Search for the cell housing the specified text and yield its [X, Y] center coordinate. 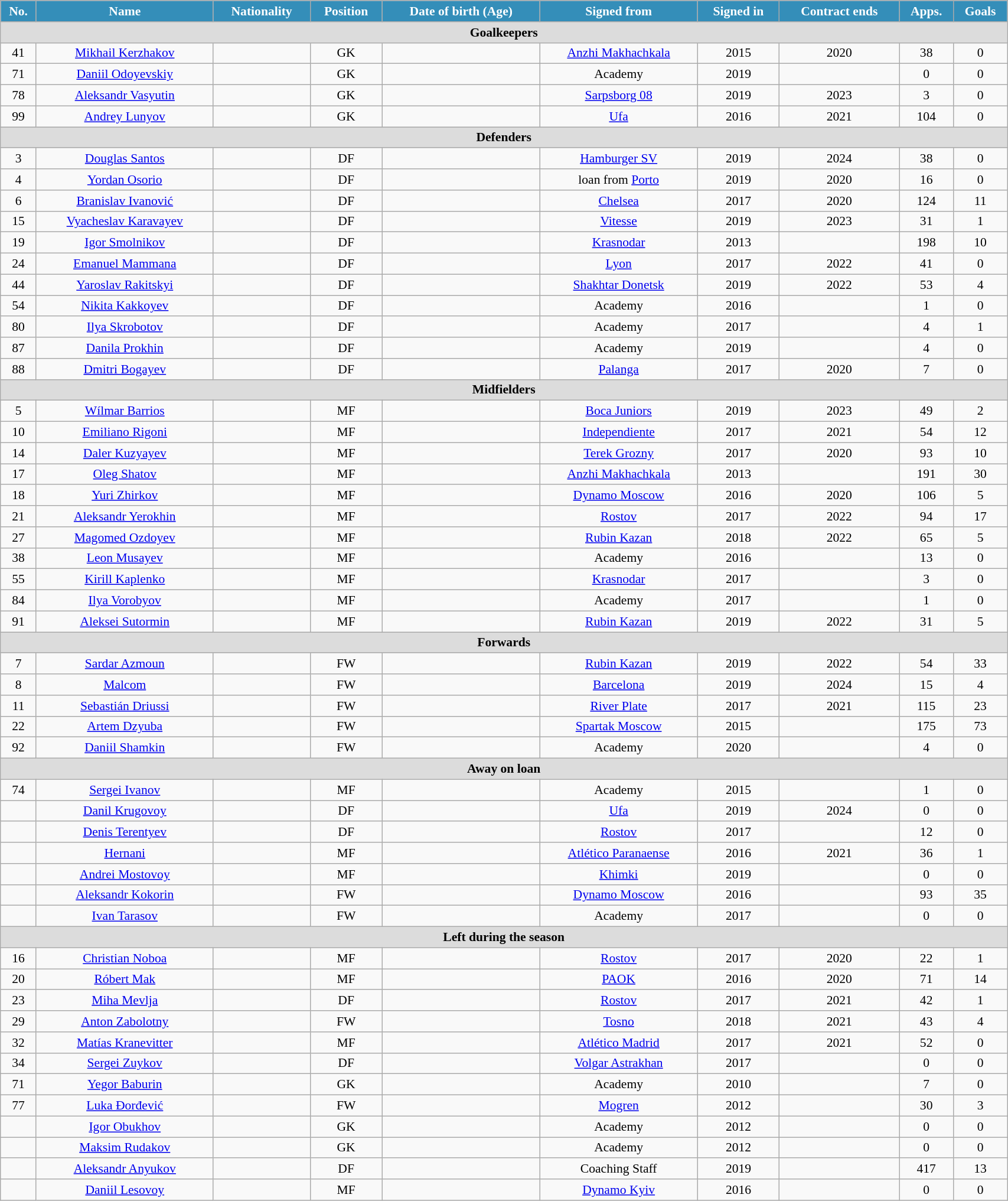
Signed from [619, 11]
Signed in [738, 11]
Emiliano Rigoni [125, 432]
Vyacheslav Karavayev [125, 222]
42 [927, 1001]
2 [980, 411]
Sardar Azmoun [125, 664]
Magomed Ozdoyev [125, 538]
36 [927, 853]
8 [19, 685]
20 [19, 979]
Apps. [927, 11]
49 [927, 411]
Name [125, 11]
Yegor Baburin [125, 1085]
104 [927, 116]
Emanuel Mammana [125, 264]
Nikita Kakkoyev [125, 306]
Daniil Shamkin [125, 748]
Left during the season [504, 938]
Anton Zabolotny [125, 1021]
Aleksandr Anyukov [125, 1169]
River Plate [619, 706]
Sergei Zuykov [125, 1063]
Ilya Vorobyov [125, 601]
Volgar Astrakhan [619, 1063]
Khimki [619, 874]
32 [19, 1043]
No. [19, 11]
43 [927, 1021]
Spartak Moscow [619, 727]
91 [19, 621]
Goalkeepers [504, 32]
Sebastián Driussi [125, 706]
Luka Đorđević [125, 1106]
Ivan Tarasov [125, 916]
2010 [738, 1085]
Mikhail Kerzhakov [125, 53]
Dmitri Bogayev [125, 369]
35 [980, 895]
Terek Grozny [619, 453]
Aleksandr Yerokhin [125, 516]
Position [346, 11]
Chelsea [619, 201]
Sarpsborg 08 [619, 96]
18 [19, 496]
Igor Smolnikov [125, 243]
Vitesse [619, 222]
Danila Prokhin [125, 348]
Andrey Lunyov [125, 116]
27 [19, 538]
73 [980, 727]
Defenders [504, 138]
55 [19, 580]
Forwards [504, 643]
124 [927, 201]
6 [19, 201]
Midfielders [504, 390]
29 [19, 1021]
106 [927, 496]
Kirill Kaplenko [125, 580]
44 [19, 285]
Away on loan [504, 769]
Yaroslav Rakitskyi [125, 285]
Barcelona [619, 685]
Danil Krugovoy [125, 811]
loan from Porto [619, 180]
Wílmar Barrios [125, 411]
Branislav Ivanović [125, 201]
Aleksandr Vasyutin [125, 96]
19 [19, 243]
87 [19, 348]
99 [19, 116]
Daler Kuzyayev [125, 453]
52 [927, 1043]
Igor Obukhov [125, 1127]
Nationality [262, 11]
Independiente [619, 432]
94 [927, 516]
21 [19, 516]
Coaching Staff [619, 1169]
198 [927, 243]
Malcom [125, 685]
Atlético Madrid [619, 1043]
34 [19, 1063]
Contract ends [840, 11]
Palanga [619, 369]
Boca Juniors [619, 411]
Maksim Rudakov [125, 1148]
Róbert Mak [125, 979]
Hernani [125, 853]
Daniil Odoyevskiy [125, 74]
PAOK [619, 979]
Mogren [619, 1106]
Leon Musayev [125, 558]
Denis Terentyev [125, 832]
84 [19, 601]
Atlético Paranaense [619, 853]
Miha Mevlja [125, 1001]
33 [980, 664]
Tosno [619, 1021]
Hamburger SV [619, 159]
Andrei Mostovoy [125, 874]
78 [19, 96]
Shakhtar Donetsk [619, 285]
Matías Kranevitter [125, 1043]
Dynamo Kyiv [619, 1190]
417 [927, 1169]
77 [19, 1106]
Yordan Osorio [125, 180]
Goals [980, 11]
80 [19, 327]
Douglas Santos [125, 159]
Lyon [619, 264]
175 [927, 727]
65 [927, 538]
Aleksandr Kokorin [125, 895]
115 [927, 706]
24 [19, 264]
88 [19, 369]
Sergei Ivanov [125, 790]
Daniil Lesovoy [125, 1190]
Oleg Shatov [125, 474]
74 [19, 790]
53 [927, 285]
Christian Noboa [125, 958]
Ilya Skrobotov [125, 327]
92 [19, 748]
Date of birth (Age) [461, 11]
Aleksei Sutormin [125, 621]
Artem Dzyuba [125, 727]
Yuri Zhirkov [125, 496]
191 [927, 474]
